Capture the cell that displays the provided text and extract its (x, y) central coordinate. 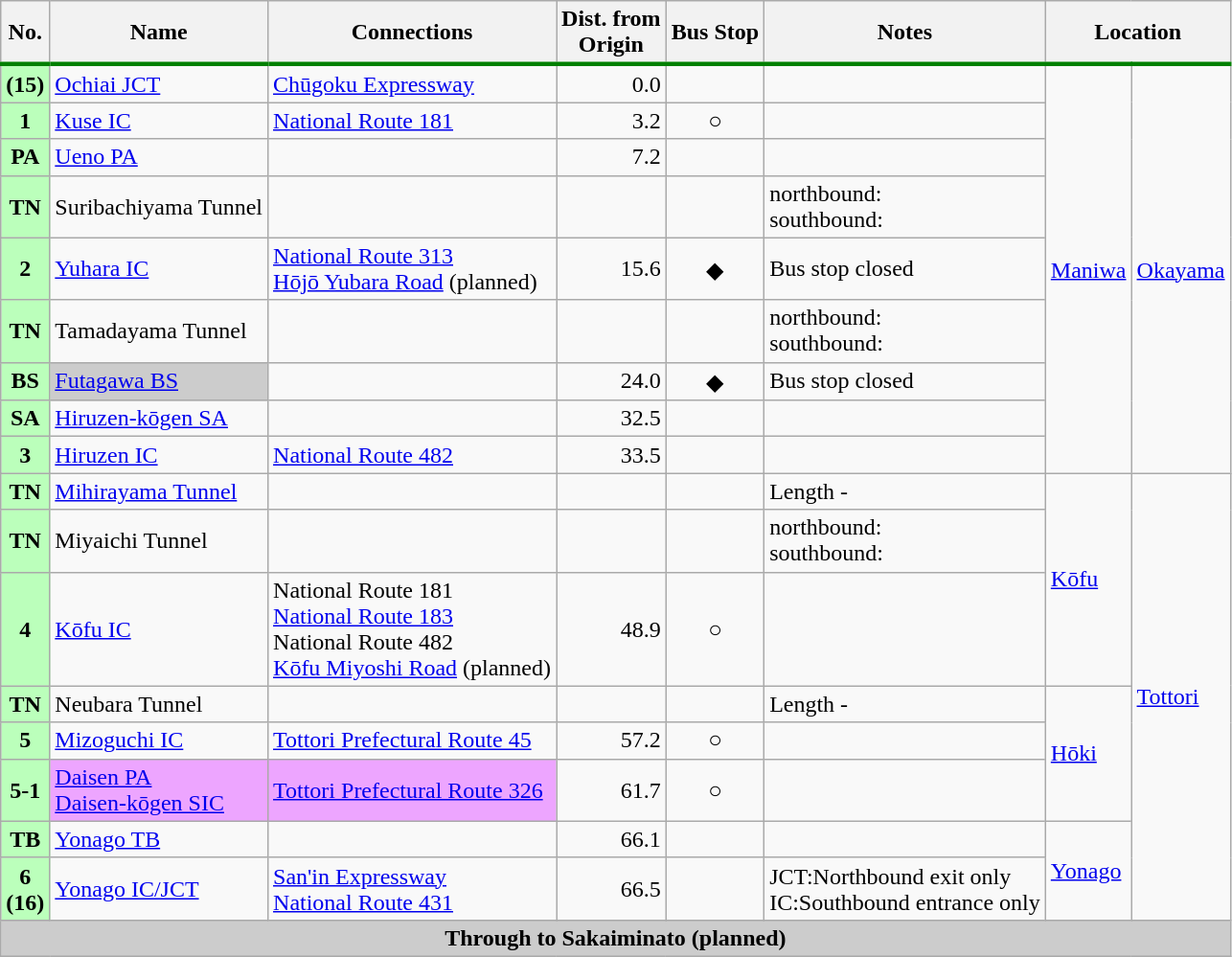
Futagawa BS (159, 381)
3 (25, 455)
TB (25, 839)
Yonago IC/JCT (159, 889)
Yonago (1088, 870)
Tottori Prefectural Route 45 (412, 741)
JCT:Northbound exit onlyIC:Southbound entrance only (905, 889)
Hiruzen IC (159, 455)
0.0 (611, 83)
Connections (412, 33)
4 (25, 628)
7.2 (611, 157)
Neubara Tunnel (159, 704)
57.2 (611, 741)
Notes (905, 33)
61.7 (611, 789)
PA (25, 157)
32.5 (611, 419)
Suribachiyama Tunnel (159, 207)
Chūgoku Expressway (412, 83)
24.0 (611, 381)
BS (25, 381)
5 (25, 741)
National Route 482 (412, 455)
Hiruzen-kōgen SA (159, 419)
SA (25, 419)
Miyaichi Tunnel (159, 540)
Kuse IC (159, 121)
National Route 181 National Route 183 National Route 482Kōfu Miyoshi Road (planned) (412, 628)
66.5 (611, 889)
66.1 (611, 839)
Mihirayama Tunnel (159, 491)
Tottori (1180, 696)
33.5 (611, 455)
National Route 313Hōjō Yubara Road (planned) (412, 268)
Hōki (1088, 753)
(15) (25, 83)
Daisen PADaisen-kōgen SIC (159, 789)
Yuhara IC (159, 268)
Kōfu (1088, 580)
Maniwa (1088, 268)
Location (1138, 33)
Kōfu IC (159, 628)
Name (159, 33)
Through to Sakaiminato (planned) (615, 938)
National Route 181 (412, 121)
No. (25, 33)
Dist. fromOrigin (611, 33)
5-1 (25, 789)
3.2 (611, 121)
Bus Stop (715, 33)
Mizoguchi IC (159, 741)
Yonago TB (159, 839)
Ueno PA (159, 157)
48.9 (611, 628)
15.6 (611, 268)
1 (25, 121)
Tottori Prefectural Route 326 (412, 789)
6(16) (25, 889)
San'in Expressway National Route 431 (412, 889)
2 (25, 268)
Tamadayama Tunnel (159, 331)
Ochiai JCT (159, 83)
Okayama (1180, 268)
